Identify which cell holds the provided text, then report its [x, y] central coordinate. 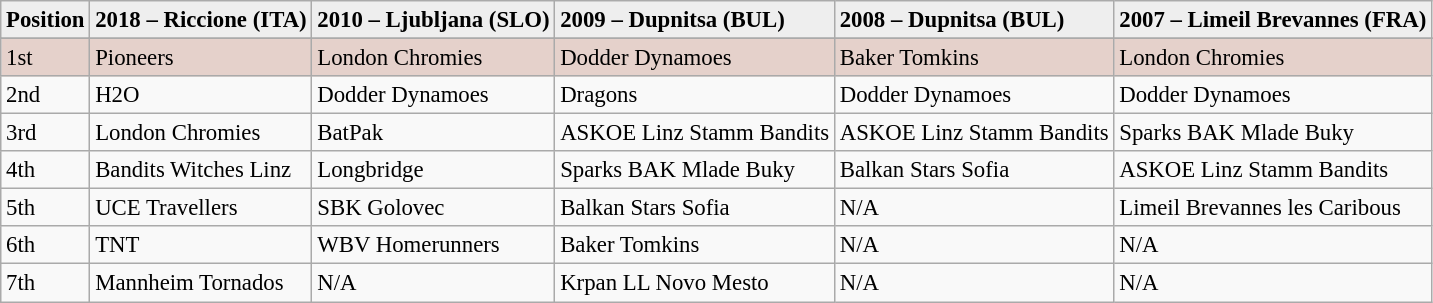
2nd [46, 95]
Mannheim Tornados [201, 283]
2007 – Limeil Brevannes (FRA) [1273, 20]
1st [46, 58]
TNT [201, 245]
Dragons [695, 95]
3rd [46, 133]
6th [46, 245]
Bandits Witches Linz [201, 170]
WBV Homerunners [434, 245]
SBK Golovec [434, 208]
2018 – Riccione (ITA) [201, 20]
UCE Travellers [201, 208]
Krpan LL Novo Mesto [695, 283]
Pioneers [201, 58]
H2O [201, 95]
2010 – Ljubljana (SLO) [434, 20]
Longbridge [434, 170]
Limeil Brevannes les Caribous [1273, 208]
Position [46, 20]
5th [46, 208]
BatPak [434, 133]
2009 – Dupnitsa (BUL) [695, 20]
7th [46, 283]
2008 – Dupnitsa (BUL) [974, 20]
4th [46, 170]
